Detect which cell encompasses the target text, then output its (X, Y) center coordinate. 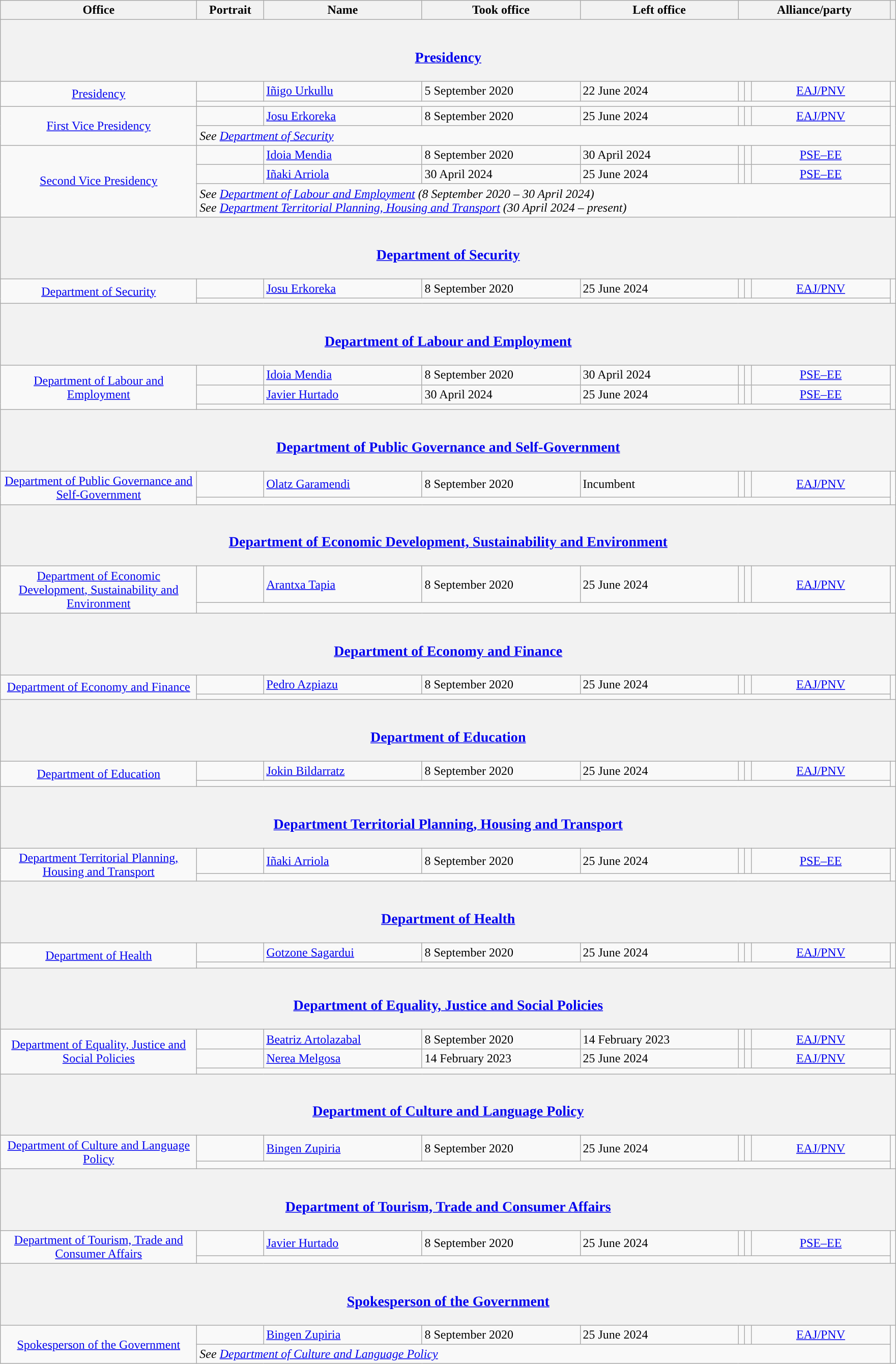
See Department of Culture and Language Policy (543, 1354)
Beatriz Artolazabal (343, 1039)
Gotzone Sagardui (343, 952)
Office (99, 10)
Pedro Azpiazu (343, 684)
Took office (501, 10)
Iñigo Urkullu (343, 91)
Arantxa Tapia (343, 584)
22 June 2024 (659, 91)
Olatz Garamendi (343, 484)
First Vice Presidency (99, 126)
Alliance/party (814, 10)
Left office (659, 10)
5 September 2020 (501, 91)
Portrait (230, 10)
See Department of Security (543, 135)
Nerea Melgosa (343, 1058)
Jokin Bildarratz (343, 771)
Name (343, 10)
Second Vice Presidency (99, 181)
Incumbent (659, 484)
